Search for the cell housing the specified text and yield its [X, Y] center coordinate. 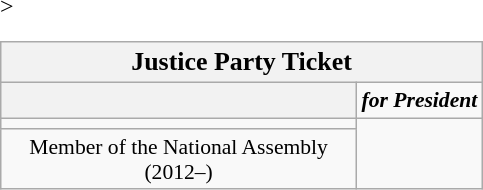
Member of the National Assembly(2012–) [179, 158]
Justice Party Ticket [242, 62]
for President [419, 100]
